Pinpoint the cell where the given text exists, returning its (x, y) midpoint coordinate. 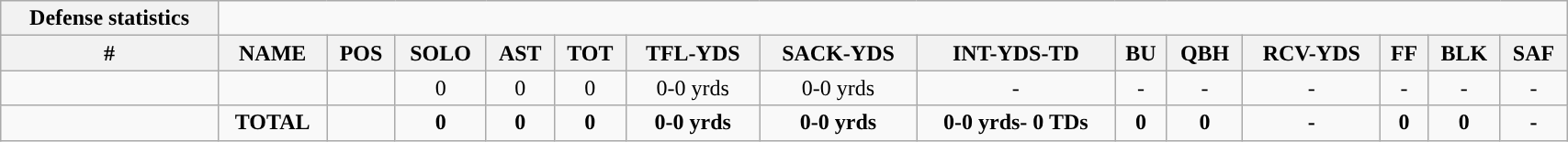
SAF (1533, 53)
BLK (1464, 53)
SACK-YDS (838, 53)
FF (1404, 53)
# (110, 53)
NAME (272, 53)
TOTAL (272, 123)
AST (520, 53)
TOT (590, 53)
SOLO (441, 53)
0-0 yrds- 0 TDs (1016, 123)
Defense statistics (110, 18)
POS (361, 53)
TFL-YDS (693, 53)
INT-YDS-TD (1016, 53)
RCV-YDS (1312, 53)
BU (1141, 53)
QBH (1204, 53)
